Return the [X, Y] coordinate for the center point of the cell that contains the specified text.  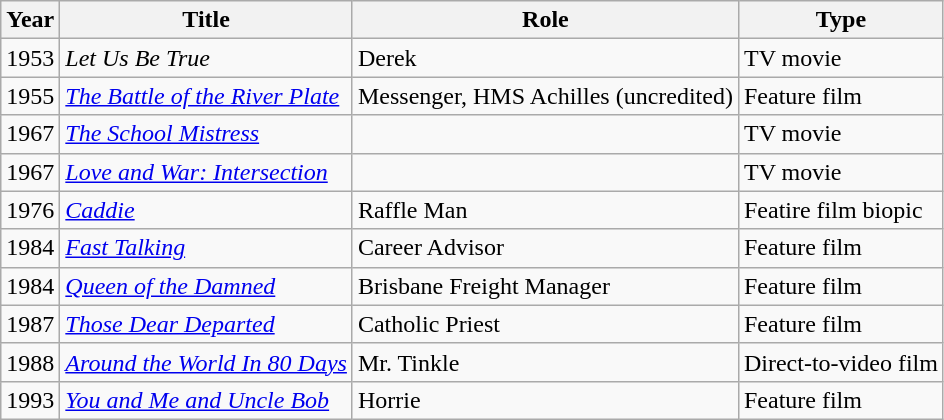
Mr. Tinkle [545, 362]
Direct-to-video film [840, 362]
1976 [30, 210]
1953 [30, 58]
Queen of the Damned [206, 286]
The School Mistress [206, 134]
1993 [30, 400]
Those Dear Departed [206, 324]
Derek [545, 58]
The Battle of the River Plate [206, 96]
1987 [30, 324]
1988 [30, 362]
Let Us Be True [206, 58]
Messenger, HMS Achilles (uncredited) [545, 96]
Horrie [545, 400]
Featire film biopic [840, 210]
Raffle Man [545, 210]
You and Me and Uncle Bob [206, 400]
Title [206, 20]
Fast Talking [206, 248]
Caddie [206, 210]
Brisbane Freight Manager [545, 286]
1955 [30, 96]
Catholic Priest [545, 324]
Year [30, 20]
Around the World In 80 Days [206, 362]
Role [545, 20]
Career Advisor [545, 248]
Love and War: Intersection [206, 172]
Type [840, 20]
